Detect which cell encompasses the target text, then output its (x, y) center coordinate. 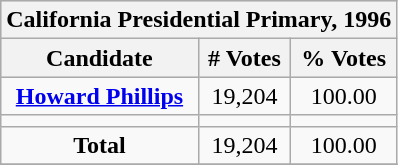
California Presidential Primary, 1996 (199, 20)
Howard Phillips (100, 96)
Total (100, 145)
# Votes (244, 58)
% Votes (344, 58)
Candidate (100, 58)
